Identify which cell holds the provided text, then report its [X, Y] central coordinate. 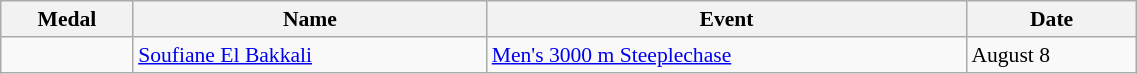
Name [310, 19]
Event [727, 19]
Date [1051, 19]
August 8 [1051, 55]
Medal [67, 19]
Men's 3000 m Steeplechase [727, 55]
Soufiane El Bakkali [310, 55]
